Locate the cell with the specified text and output its [x, y] center coordinate. 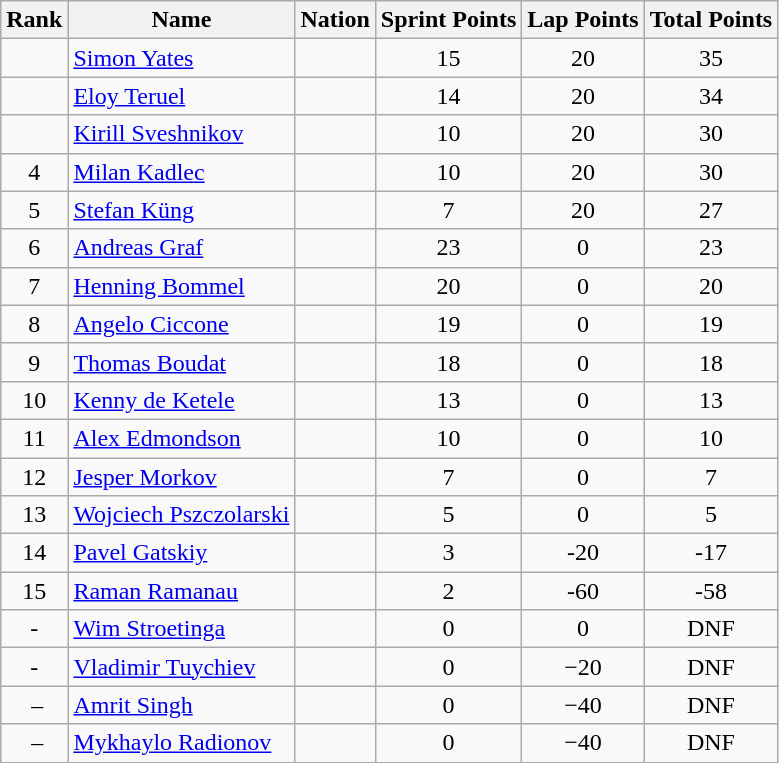
Thomas Boudat [182, 362]
34 [711, 96]
Eloy Teruel [182, 96]
Kenny de Ketele [182, 400]
Henning Bommel [182, 286]
8 [34, 324]
Sprint Points [448, 20]
Wojciech Pszczolarski [182, 515]
Lap Points [583, 20]
Mykhaylo Radionov [182, 743]
Jesper Morkov [182, 477]
Nation [335, 20]
11 [34, 438]
Rank [34, 20]
-60 [583, 591]
12 [34, 477]
4 [34, 172]
Simon Yates [182, 58]
Stefan Küng [182, 210]
Angelo Ciccone [182, 324]
Name [182, 20]
35 [711, 58]
Vladimir Tuychiev [182, 667]
Milan Kadlec [182, 172]
Raman Ramanau [182, 591]
Kirill Sveshnikov [182, 134]
27 [711, 210]
Wim Stroetinga [182, 629]
−20 [583, 667]
Alex Edmondson [182, 438]
2 [448, 591]
3 [448, 553]
6 [34, 248]
Amrit Singh [182, 705]
9 [34, 362]
-58 [711, 591]
Pavel Gatskiy [182, 553]
-17 [711, 553]
Andreas Graf [182, 248]
-20 [583, 553]
Total Points [711, 20]
